From the cell containing the given text, extract its center point as [X, Y] coordinate. 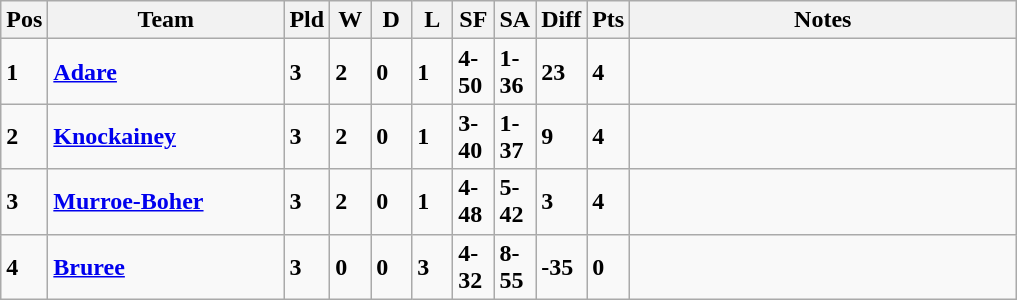
-35 [562, 266]
Pld [307, 20]
Pos [24, 20]
L [432, 20]
4-50 [474, 72]
3-40 [474, 136]
Team [166, 20]
SA [515, 20]
1-37 [515, 136]
23 [562, 72]
Pts [608, 20]
9 [562, 136]
1-36 [515, 72]
Murroe-Boher [166, 202]
D [392, 20]
Knockainey [166, 136]
Notes [823, 20]
W [350, 20]
Adare [166, 72]
Diff [562, 20]
SF [474, 20]
Bruree [166, 266]
5-42 [515, 202]
8-55 [515, 266]
4-32 [474, 266]
4-48 [474, 202]
